Capture the cell that displays the provided text and extract its (X, Y) central coordinate. 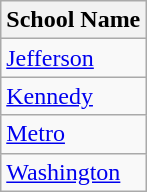
Metro (74, 134)
Washington (74, 172)
School Name (74, 20)
Kennedy (74, 96)
Jefferson (74, 58)
